Identify which cell holds the provided text, then report its [X, Y] central coordinate. 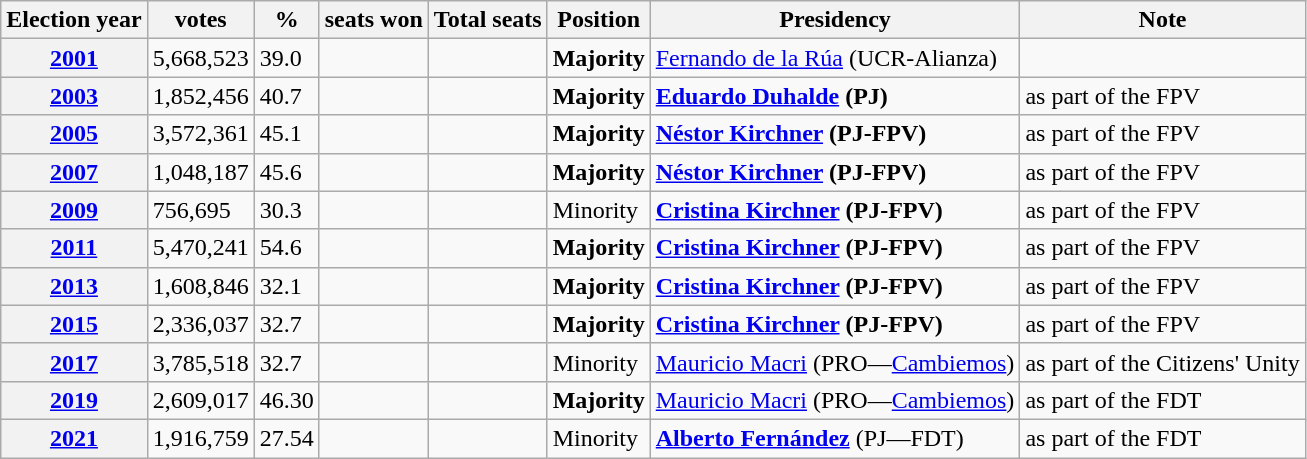
5,668,523 [200, 58]
Eduardo Duhalde (PJ) [835, 96]
1,048,187 [200, 172]
30.3 [286, 210]
46.30 [286, 400]
39.0 [286, 58]
2013 [74, 286]
Total seats [488, 20]
2003 [74, 96]
votes [200, 20]
2019 [74, 400]
45.1 [286, 134]
40.7 [286, 96]
54.6 [286, 248]
2007 [74, 172]
1,852,456 [200, 96]
5,470,241 [200, 248]
seats won [374, 20]
Note [1162, 20]
2017 [74, 362]
as part of the Citizens' Unity [1162, 362]
1,916,759 [200, 438]
3,785,518 [200, 362]
27.54 [286, 438]
Position [598, 20]
2015 [74, 324]
2001 [74, 58]
2009 [74, 210]
2,336,037 [200, 324]
Fernando de la Rúa (UCR-Alianza) [835, 58]
2,609,017 [200, 400]
2011 [74, 248]
2021 [74, 438]
% [286, 20]
45.6 [286, 172]
Election year [74, 20]
3,572,361 [200, 134]
2005 [74, 134]
Presidency [835, 20]
756,695 [200, 210]
1,608,846 [200, 286]
32.1 [286, 286]
Alberto Fernández (PJ—FDT) [835, 438]
